Detect which cell encompasses the target text, then output its [X, Y] center coordinate. 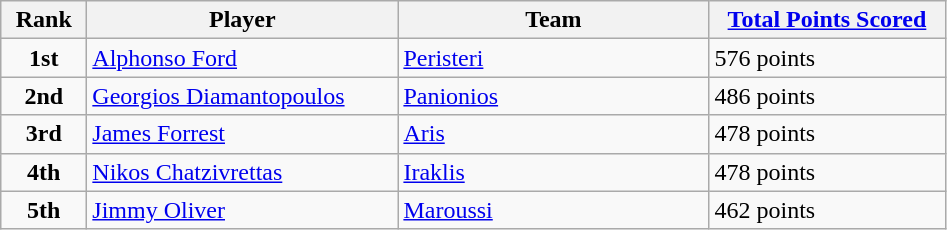
1st [44, 58]
James Forrest [242, 134]
5th [44, 210]
Panionios [554, 96]
Nikos Chatzivrettas [242, 172]
3rd [44, 134]
Maroussi [554, 210]
Rank [44, 20]
Peristeri [554, 58]
Iraklis [554, 172]
576 points [827, 58]
462 points [827, 210]
4th [44, 172]
Jimmy Oliver [242, 210]
Georgios Diamantopoulos [242, 96]
Total Points Scored [827, 20]
Aris [554, 134]
Team [554, 20]
486 points [827, 96]
Alphonso Ford [242, 58]
Player [242, 20]
2nd [44, 96]
